Detect which cell encompasses the target text, then output its (X, Y) center coordinate. 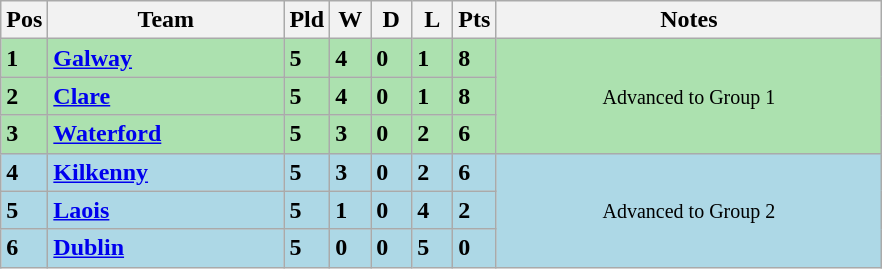
Team (166, 20)
Notes (689, 20)
L (432, 20)
D (392, 20)
Clare (166, 96)
W (350, 20)
Dublin (166, 248)
Advanced to Group 1 (689, 96)
Pts (474, 20)
Galway (166, 58)
Kilkenny (166, 172)
Pos (24, 20)
Pld (307, 20)
Laois (166, 210)
Advanced to Group 2 (689, 210)
Waterford (166, 134)
